Locate the cell with the specified text and output its (x, y) center coordinate. 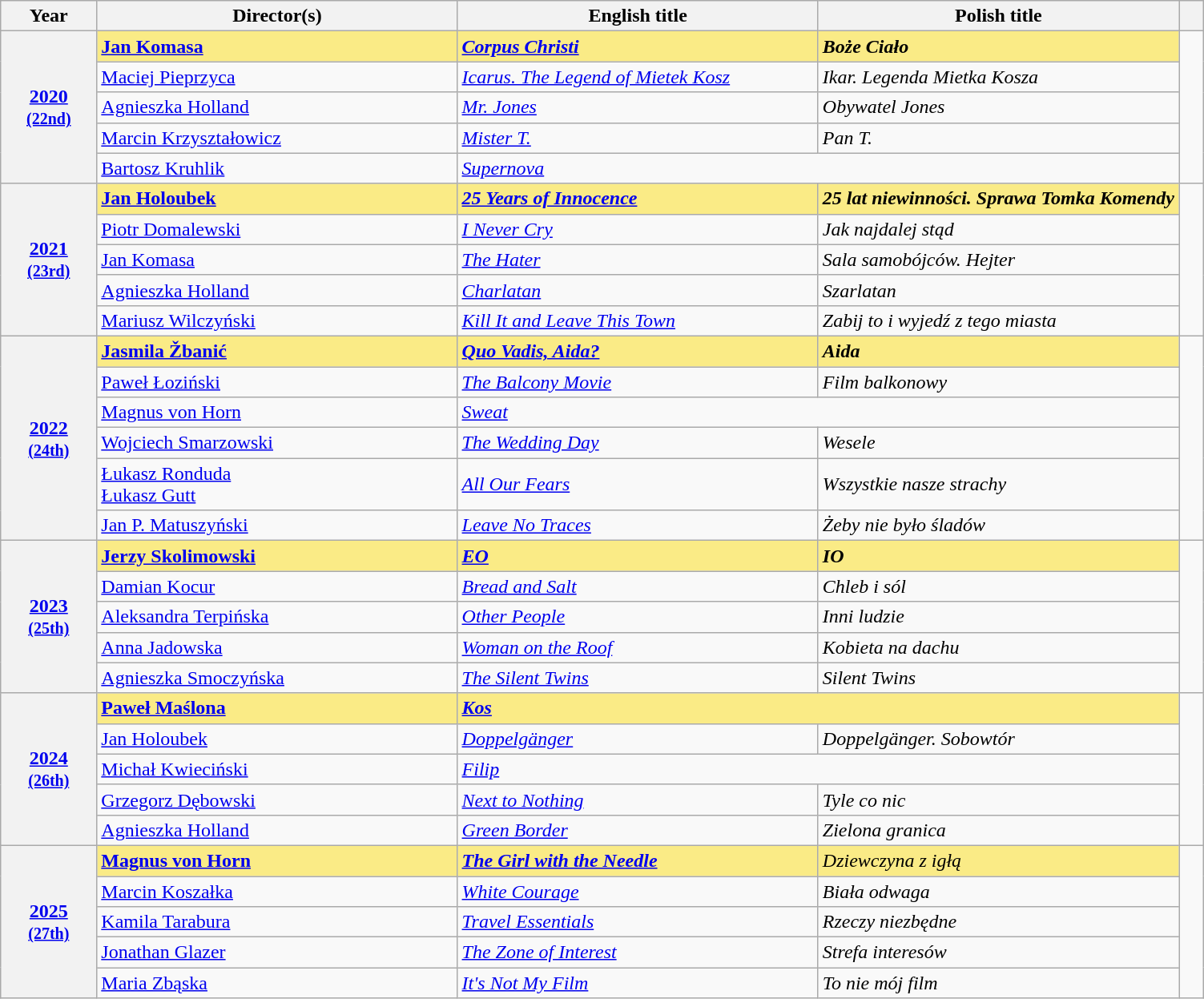
Year (49, 16)
Żeby nie było śladów (998, 526)
The Silent Twins (638, 678)
Jasmila Žbanić (277, 351)
English title (638, 16)
Chleb i sól (998, 586)
It's Not My Film (638, 983)
Film balkonowy (998, 382)
Jak najdalej stąd (998, 229)
Rzeczy niezbędne (998, 922)
Woman on the Roof (638, 647)
Dziewczyna z igłą (998, 860)
Doppelgänger (638, 739)
Mr. Jones (638, 107)
Szarlatan (998, 290)
Wszystkie nasze strachy (998, 484)
25 Years of Innocence (638, 199)
Kobieta na dachu (998, 647)
Aleksandra Terpińska (277, 617)
Kos (819, 708)
Mister T. (638, 138)
Strefa interesów (998, 953)
Anna Jadowska (277, 647)
Next to Nothing (638, 800)
Łukasz RondudaŁukasz Gutt (277, 484)
Travel Essentials (638, 922)
Jerzy Skolimowski (277, 556)
Sweat (819, 413)
Green Border (638, 830)
I Never Cry (638, 229)
Quo Vadis, Aida? (638, 351)
Maciej Pieprzyca (277, 77)
Aida (998, 351)
Bartosz Kruhlik (277, 168)
Icarus. The Legend of Mietek Kosz (638, 77)
Doppelgänger. Sobowtór (998, 739)
Biała odwaga (998, 892)
Ikar. Legenda Mietka Kosza (998, 77)
Piotr Domalewski (277, 229)
Jonathan Glazer (277, 953)
Zabij to i wyjedź z tego miasta (998, 320)
Agnieszka Smoczyńska (277, 678)
Wesele (998, 443)
Maria Zbąska (277, 983)
2023(25th) (49, 617)
Mariusz Wilczyński (277, 320)
Wojciech Smarzowski (277, 443)
Supernova (819, 168)
Boże Ciało (998, 46)
Michał Kwieciński (277, 769)
2025(27th) (49, 921)
2020(22nd) (49, 107)
Silent Twins (998, 678)
2021(23rd) (49, 260)
Director(s) (277, 16)
Paweł Maślona (277, 708)
Inni ludzie (998, 617)
Filip (819, 769)
Damian Kocur (277, 586)
Zielona granica (998, 830)
The Girl with the Needle (638, 860)
Pan T. (998, 138)
Kill It and Leave This Town (638, 320)
2024(26th) (49, 769)
Charlatan (638, 290)
Sala samobójców. Hejter (998, 260)
The Balcony Movie (638, 382)
Bread and Salt (638, 586)
All Our Fears (638, 484)
Corpus Christi (638, 46)
Tyle co nic (998, 800)
To nie mój film (998, 983)
Obywatel Jones (998, 107)
Grzegorz Dębowski (277, 800)
Marcin Krzyształowicz (277, 138)
Leave No Traces (638, 526)
Paweł Łoziński (277, 382)
Kamila Tarabura (277, 922)
2022(24th) (49, 437)
Other People (638, 617)
The Zone of Interest (638, 953)
White Courage (638, 892)
Marcin Koszałka (277, 892)
25 lat niewinności. Sprawa Tomka Komendy (998, 199)
Polish title (998, 16)
IO (998, 556)
EO (638, 556)
Jan P. Matuszyński (277, 526)
The Hater (638, 260)
The Wedding Day (638, 443)
